Determine the (X, Y) coordinate at the center of the cell enclosing the given text.  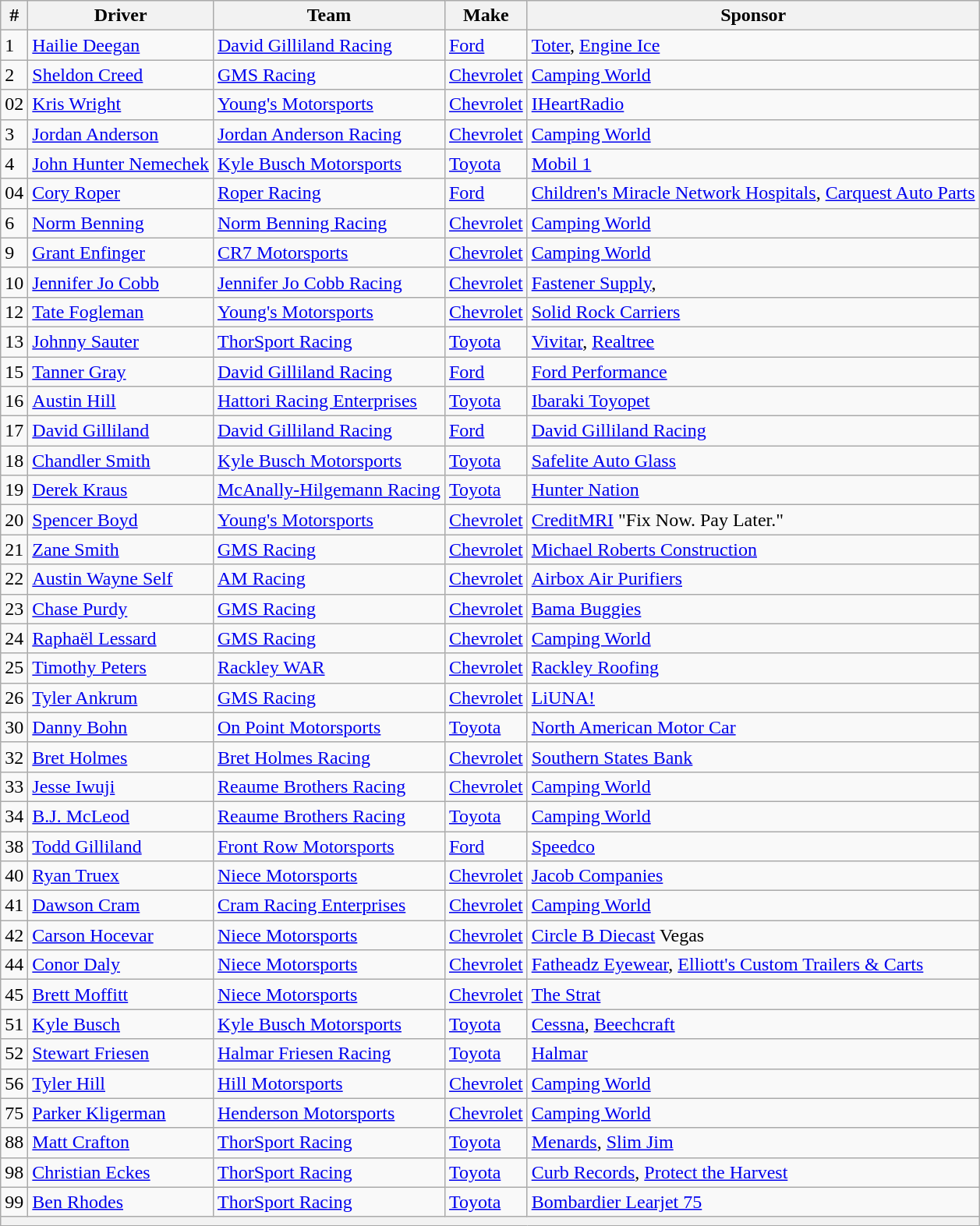
4 (14, 164)
Driver (121, 16)
42 (14, 935)
The Strat (753, 995)
Mobil 1 (753, 164)
Safelite Auto Glass (753, 461)
Jennifer Jo Cobb Racing (329, 282)
Jesse Iwuji (121, 786)
Halmar (753, 1054)
Norm Benning (121, 223)
Halmar Friesen Racing (329, 1054)
25 (14, 668)
52 (14, 1054)
Conor Daly (121, 965)
Henderson Motorsports (329, 1113)
12 (14, 312)
CreditMRI "Fix Now. Pay Later." (753, 520)
Carson Hocevar (121, 935)
Matt Crafton (121, 1143)
Jordan Anderson Racing (329, 134)
B.J. McLeod (121, 816)
Hattori Racing Enterprises (329, 401)
Rackley WAR (329, 668)
13 (14, 341)
9 (14, 253)
34 (14, 816)
Derek Kraus (121, 490)
20 (14, 520)
18 (14, 461)
David Gilliland (121, 431)
98 (14, 1172)
Hill Motorsports (329, 1083)
32 (14, 757)
McAnally-Hilgemann Racing (329, 490)
Grant Enfinger (121, 253)
23 (14, 609)
IHeartRadio (753, 104)
Rackley Roofing (753, 668)
Austin Wayne Self (121, 579)
Tanner Gray (121, 372)
Curb Records, Protect the Harvest (753, 1172)
56 (14, 1083)
10 (14, 282)
Team (329, 16)
Danny Bohn (121, 727)
Front Row Motorsports (329, 846)
Ford Performance (753, 372)
Dawson Cram (121, 906)
AM Racing (329, 579)
Cessna, Beechcraft (753, 1024)
John Hunter Nemechek (121, 164)
North American Motor Car (753, 727)
Toter, Engine Ice (753, 45)
04 (14, 193)
Sponsor (753, 16)
41 (14, 906)
2 (14, 75)
44 (14, 965)
Bret Holmes Racing (329, 757)
LiUNA! (753, 698)
Raphaël Lessard (121, 638)
Jordan Anderson (121, 134)
Kris Wright (121, 104)
Timothy Peters (121, 668)
Tyler Hill (121, 1083)
30 (14, 727)
Make (486, 16)
Ibaraki Toyopet (753, 401)
CR7 Motorsports (329, 253)
75 (14, 1113)
Speedco (753, 846)
33 (14, 786)
Fatheadz Eyewear, Elliott's Custom Trailers & Carts (753, 965)
Jacob Companies (753, 876)
Michael Roberts Construction (753, 549)
Cram Racing Enterprises (329, 906)
Jennifer Jo Cobb (121, 282)
45 (14, 995)
15 (14, 372)
Zane Smith (121, 549)
Roper Racing (329, 193)
02 (14, 104)
Menards, Slim Jim (753, 1143)
Sheldon Creed (121, 75)
Todd Gilliland (121, 846)
Southern States Bank (753, 757)
Kyle Busch (121, 1024)
16 (14, 401)
Chandler Smith (121, 461)
On Point Motorsports (329, 727)
Chase Purdy (121, 609)
# (14, 16)
Stewart Friesen (121, 1054)
Bret Holmes (121, 757)
Austin Hill (121, 401)
51 (14, 1024)
Ryan Truex (121, 876)
21 (14, 549)
19 (14, 490)
Parker Kligerman (121, 1113)
Tate Fogleman (121, 312)
Christian Eckes (121, 1172)
Norm Benning Racing (329, 223)
Bama Buggies (753, 609)
6 (14, 223)
88 (14, 1143)
Bombardier Learjet 75 (753, 1202)
1 (14, 45)
40 (14, 876)
Hailie Deegan (121, 45)
3 (14, 134)
22 (14, 579)
Tyler Ankrum (121, 698)
Solid Rock Carriers (753, 312)
Cory Roper (121, 193)
Brett Moffitt (121, 995)
38 (14, 846)
Johnny Sauter (121, 341)
99 (14, 1202)
Circle B Diecast Vegas (753, 935)
Ben Rhodes (121, 1202)
Fastener Supply, (753, 282)
Children's Miracle Network Hospitals, Carquest Auto Parts (753, 193)
Hunter Nation (753, 490)
17 (14, 431)
24 (14, 638)
26 (14, 698)
Airbox Air Purifiers (753, 579)
Spencer Boyd (121, 520)
Vivitar, Realtree (753, 341)
